Return the (x, y) coordinate for the center point of the cell that contains the specified text.  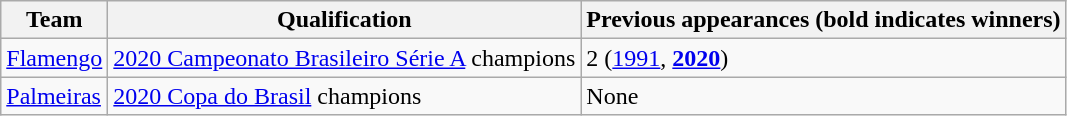
2 (1991, 2020) (824, 58)
Previous appearances (bold indicates winners) (824, 20)
2020 Campeonato Brasileiro Série A champions (344, 58)
Flamengo (54, 58)
2020 Copa do Brasil champions (344, 96)
Team (54, 20)
None (824, 96)
Palmeiras (54, 96)
Qualification (344, 20)
